Extract the [X, Y] coordinate from the center of the cell holding the provided text.  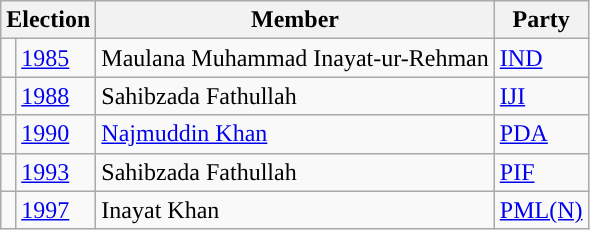
PIF [541, 172]
Election [48, 20]
PML(N) [541, 210]
Inayat Khan [295, 210]
Najmuddin Khan [295, 134]
1997 [56, 210]
Maulana Muhammad Inayat-ur-Rehman [295, 58]
Party [541, 20]
1988 [56, 96]
1993 [56, 172]
PDA [541, 134]
IJI [541, 96]
IND [541, 58]
1985 [56, 58]
1990 [56, 134]
Member [295, 20]
